Detect which cell encompasses the target text, then output its (X, Y) center coordinate. 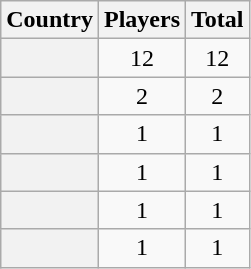
Players (142, 20)
Total (218, 20)
Country (50, 20)
